Identify which cell holds the provided text, then report its [x, y] central coordinate. 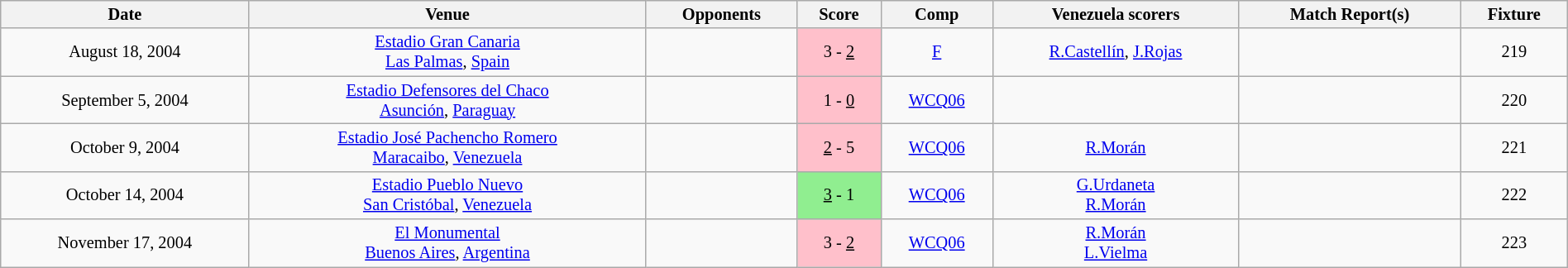
220 [1513, 100]
Estadio Gran CanariaLas Palmas, Spain [447, 52]
223 [1513, 243]
G.Urdaneta R.Morán [1115, 195]
Estadio Defensores del ChacoAsunción, Paraguay [447, 100]
Venezuela scorers [1115, 14]
3 - 1 [839, 195]
F [936, 52]
Estadio José Pachencho RomeroMaracaibo, Venezuela [447, 147]
2 - 5 [839, 147]
El MonumentalBuenos Aires, Argentina [447, 243]
R.Castellín, J.Rojas [1115, 52]
Score [839, 14]
1 - 0 [839, 100]
Estadio Pueblo NuevoSan Cristóbal, Venezuela [447, 195]
221 [1513, 147]
Date [125, 14]
Opponents [721, 14]
October 9, 2004 [125, 147]
Venue [447, 14]
Comp [936, 14]
September 5, 2004 [125, 100]
August 18, 2004 [125, 52]
October 14, 2004 [125, 195]
222 [1513, 195]
Fixture [1513, 14]
219 [1513, 52]
Match Report(s) [1350, 14]
November 17, 2004 [125, 243]
R.Morán L.Vielma [1115, 243]
R.Morán [1115, 147]
